Pinpoint the cell where the given text exists, returning its (X, Y) midpoint coordinate. 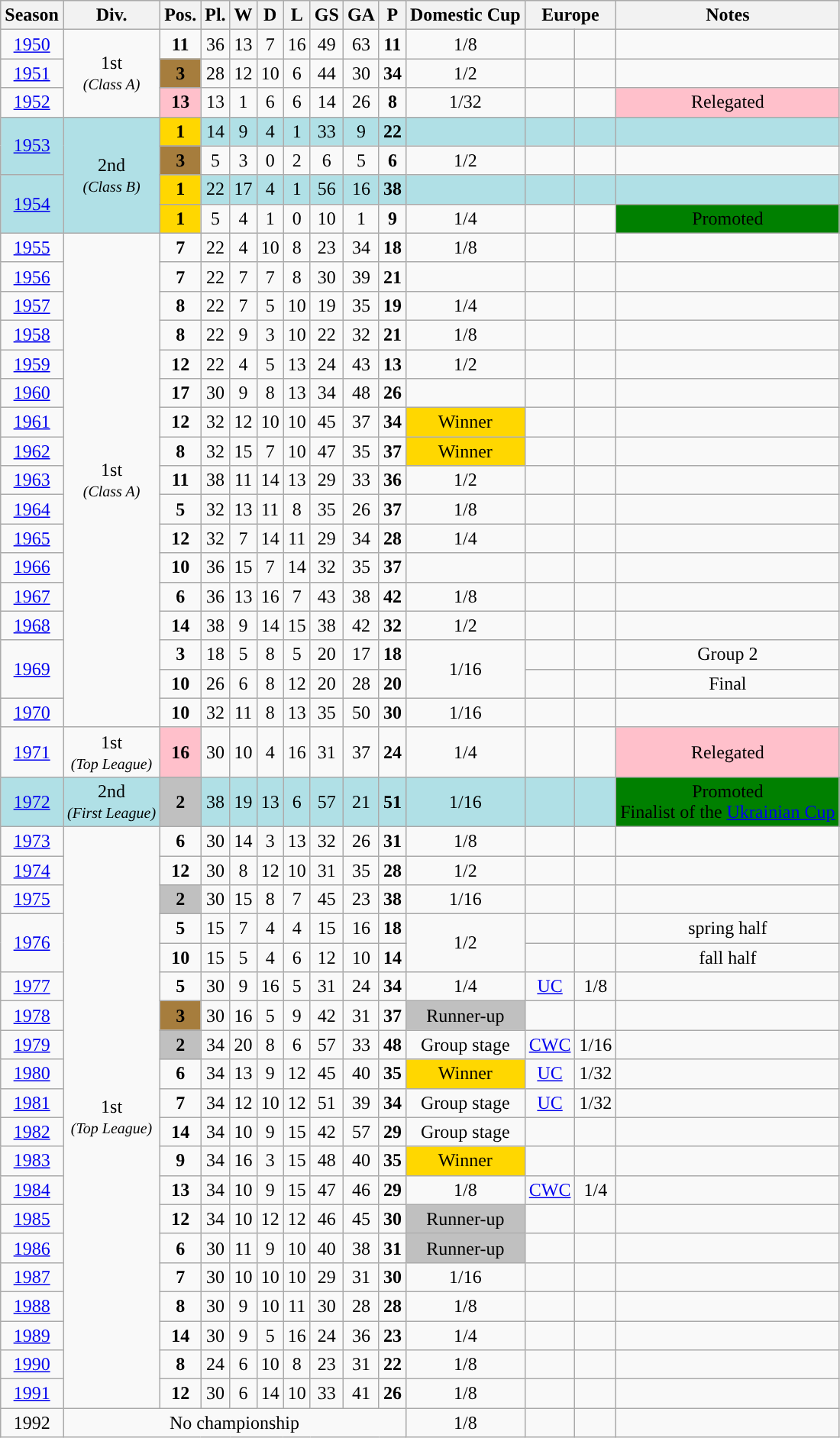
1986 (32, 1248)
1972 (32, 802)
1968 (32, 625)
Domestic Cup (465, 15)
Pos. (180, 15)
spring half (728, 929)
1955 (32, 247)
Promoted (728, 218)
fall half (728, 958)
Final (728, 683)
1951 (32, 73)
1964 (32, 509)
1959 (32, 364)
1989 (32, 1336)
1952 (32, 102)
1956 (32, 276)
1981 (32, 1103)
W (243, 15)
1978 (32, 1016)
1984 (32, 1190)
1950 (32, 44)
2nd(First League) (111, 802)
1985 (32, 1219)
1983 (32, 1161)
Europe (570, 15)
Pl. (215, 15)
1987 (32, 1277)
56 (327, 189)
1991 (32, 1394)
1992 (32, 1423)
41 (360, 1394)
1958 (32, 334)
1953 (32, 146)
1982 (32, 1132)
1957 (32, 305)
Notes (728, 15)
1971 (32, 751)
1988 (32, 1306)
1960 (32, 393)
1990 (32, 1365)
1954 (32, 204)
44 (327, 73)
1962 (32, 451)
PromotedFinalist of the Ukrainian Cup (728, 802)
1970 (32, 713)
1966 (32, 567)
Group 2 (728, 654)
Div. (111, 15)
1963 (32, 480)
1976 (32, 943)
GA (360, 15)
No championship (234, 1423)
50 (360, 713)
1961 (32, 422)
1974 (32, 870)
1979 (32, 1045)
1977 (32, 987)
L (296, 15)
Season (32, 15)
2nd(Class B) (111, 175)
D (270, 15)
1965 (32, 538)
1969 (32, 669)
1980 (32, 1074)
P (393, 15)
GS (327, 15)
49 (327, 44)
63 (360, 44)
1973 (32, 841)
1975 (32, 900)
1967 (32, 596)
